Return [x, y] of the center of cell containing provided text 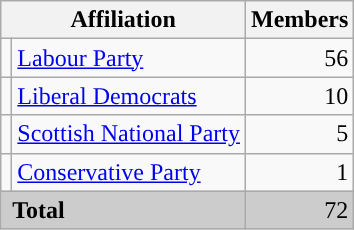
Affiliation [124, 20]
10 [300, 96]
56 [300, 58]
Labour Party [129, 58]
Conservative Party [129, 172]
Liberal Democrats [129, 96]
Total [124, 210]
Scottish National Party [129, 134]
72 [300, 210]
5 [300, 134]
1 [300, 172]
Members [300, 20]
